Identify which cell holds the provided text, then report its [x, y] central coordinate. 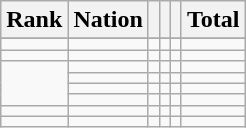
Total [213, 20]
Nation [108, 20]
Rank [34, 20]
